For the text-containing cell, return its midpoint in (X, Y) coordinate format. 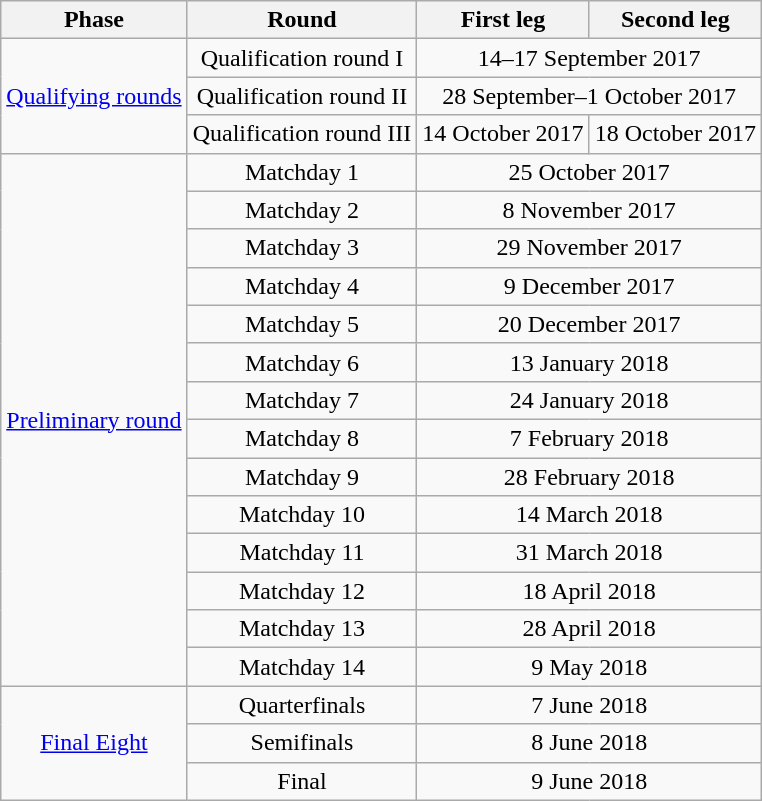
13 January 2018 (590, 362)
Qualification round I (302, 58)
Matchday 8 (302, 438)
Matchday 4 (302, 286)
First leg (503, 20)
Matchday 12 (302, 591)
20 December 2017 (590, 324)
Matchday 3 (302, 248)
Quarterfinals (302, 705)
7 June 2018 (590, 705)
8 November 2017 (590, 210)
8 June 2018 (590, 743)
Matchday 14 (302, 667)
Final Eight (94, 743)
25 October 2017 (590, 172)
Matchday 11 (302, 553)
28 April 2018 (590, 629)
Second leg (675, 20)
Matchday 5 (302, 324)
9 December 2017 (590, 286)
14 October 2017 (503, 134)
Round (302, 20)
Qualification round II (302, 96)
24 January 2018 (590, 400)
18 April 2018 (590, 591)
9 May 2018 (590, 667)
Matchday 6 (302, 362)
29 November 2017 (590, 248)
Final (302, 781)
9 June 2018 (590, 781)
14 March 2018 (590, 515)
Phase (94, 20)
Matchday 7 (302, 400)
Matchday 2 (302, 210)
7 February 2018 (590, 438)
Matchday 9 (302, 477)
Matchday 13 (302, 629)
18 October 2017 (675, 134)
Matchday 10 (302, 515)
Preliminary round (94, 420)
Qualification round III (302, 134)
14–17 September 2017 (590, 58)
28 September–1 October 2017 (590, 96)
28 February 2018 (590, 477)
Qualifying rounds (94, 96)
31 March 2018 (590, 553)
Semifinals (302, 743)
Matchday 1 (302, 172)
